Identify which cell holds the provided text, then report its (X, Y) central coordinate. 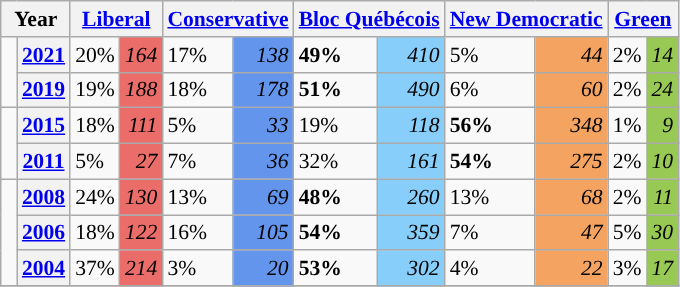
260 (412, 197)
53% (336, 269)
2015 (44, 126)
60 (571, 90)
68 (571, 197)
Green (644, 19)
Year (36, 19)
27 (142, 162)
20% (95, 55)
30 (662, 233)
188 (142, 90)
17% (198, 55)
24% (95, 197)
4% (490, 269)
410 (412, 55)
11 (662, 197)
20 (264, 269)
Conservative (228, 19)
118 (412, 126)
214 (142, 269)
348 (571, 126)
2004 (44, 269)
2011 (44, 162)
2019 (44, 90)
9 (662, 126)
164 (142, 55)
14 (662, 55)
275 (571, 162)
69 (264, 197)
Liberal (116, 19)
16% (198, 233)
1% (628, 126)
44 (571, 55)
33 (264, 126)
36 (264, 162)
138 (264, 55)
32% (336, 162)
105 (264, 233)
2006 (44, 233)
10 (662, 162)
51% (336, 90)
37% (95, 269)
2021 (44, 55)
49% (336, 55)
17 (662, 269)
2008 (44, 197)
359 (412, 233)
24 (662, 90)
302 (412, 269)
161 (412, 162)
22 (571, 269)
48% (336, 197)
178 (264, 90)
490 (412, 90)
130 (142, 197)
122 (142, 233)
Bloc Québécois (370, 19)
56% (490, 126)
47 (571, 233)
New Democratic (526, 19)
111 (142, 126)
6% (490, 90)
